Locate the cell with the specified text and output its (x, y) center coordinate. 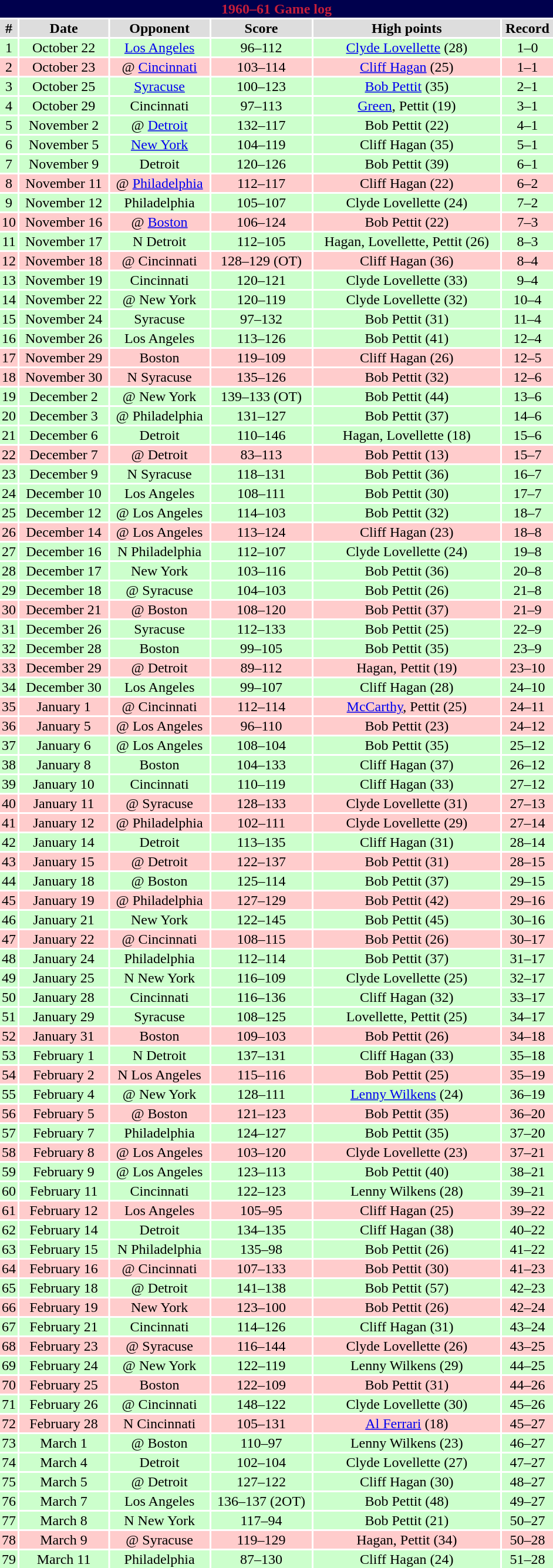
N Cincinnati (160, 1424)
19–8 (527, 551)
12–6 (527, 377)
108–104 (261, 745)
20 (9, 416)
February 14 (63, 1230)
110–119 (261, 784)
18–7 (527, 513)
27–14 (527, 823)
113–124 (261, 532)
14–6 (527, 416)
January 22 (63, 939)
120–126 (261, 164)
17 (9, 358)
February 21 (63, 1327)
Cliff Hagan (23) (407, 532)
February 7 (63, 1133)
3–1 (527, 106)
41 (9, 823)
83–113 (261, 455)
26–12 (527, 765)
131–127 (261, 416)
5 (9, 125)
Bob Pettit (23) (407, 726)
48–27 (527, 1482)
5–1 (527, 144)
33 (9, 668)
108–120 (261, 610)
75 (9, 1482)
Cliff Hagan (24) (407, 1559)
118–131 (261, 474)
6 (9, 144)
30 (9, 610)
Lenny Wilkens (29) (407, 1365)
November 26 (63, 338)
February 12 (63, 1210)
2 (9, 67)
13 (9, 280)
55 (9, 1094)
42–24 (527, 1307)
November 16 (63, 222)
132–117 (261, 125)
11–4 (527, 319)
69 (9, 1365)
123–113 (261, 1172)
February 9 (63, 1172)
December 30 (63, 687)
110–97 (261, 1443)
October 29 (63, 106)
116–109 (261, 978)
20–8 (527, 571)
76 (9, 1501)
100–123 (261, 86)
106–124 (261, 222)
27 (9, 551)
# (9, 28)
Clyde Lovellette (27) (407, 1462)
29–16 (527, 900)
42–23 (527, 1288)
109–103 (261, 1036)
122–109 (261, 1385)
32 (9, 648)
36 (9, 726)
60 (9, 1191)
8–3 (527, 241)
Cliff Hagan (30) (407, 1482)
November 5 (63, 144)
Bob Pettit (48) (407, 1501)
Clyde Lovellette (23) (407, 1152)
Clyde Lovellette (29) (407, 823)
March 11 (63, 1559)
12 (9, 261)
24–10 (527, 687)
134–135 (261, 1230)
March 1 (63, 1443)
124–127 (261, 1133)
35 (9, 706)
Bob Pettit (40) (407, 1172)
January 11 (63, 803)
70 (9, 1385)
1960–61 Game log (276, 9)
12–5 (527, 358)
58 (9, 1152)
135–126 (261, 377)
January 25 (63, 978)
89–112 (261, 668)
1 (9, 48)
113–126 (261, 338)
Hagan, Lovellette, Pettit (26) (407, 241)
February 26 (63, 1404)
Lenny Wilkens (24) (407, 1094)
13–6 (527, 396)
119–129 (261, 1540)
Hagan, Pettit (34) (407, 1540)
January 15 (63, 862)
115–116 (261, 1075)
Bob Pettit (45) (407, 920)
87–130 (261, 1559)
December 12 (63, 513)
January 31 (63, 1036)
January 19 (63, 900)
104–133 (261, 765)
January 10 (63, 784)
45–26 (527, 1404)
44–25 (527, 1365)
34 (9, 687)
Lovellette, Pettit (25) (407, 1017)
54 (9, 1075)
February 16 (63, 1268)
Clyde Lovellette (26) (407, 1346)
73 (9, 1443)
29–15 (527, 881)
21–8 (527, 590)
January 5 (63, 726)
62 (9, 1230)
12–4 (527, 338)
December 3 (63, 416)
February 4 (63, 1094)
135–98 (261, 1249)
January 8 (63, 765)
141–138 (261, 1288)
102–111 (261, 823)
February 24 (63, 1365)
50–27 (527, 1520)
February 18 (63, 1288)
25–12 (527, 745)
November 18 (63, 261)
63 (9, 1249)
103–116 (261, 571)
November 2 (63, 125)
59 (9, 1172)
March 8 (63, 1520)
112–105 (261, 241)
November 12 (63, 203)
105–95 (261, 1210)
39–21 (527, 1191)
Cliff Hagan (22) (407, 183)
74 (9, 1462)
November 24 (63, 319)
61 (9, 1210)
16–7 (527, 474)
68 (9, 1346)
43 (9, 862)
43–25 (527, 1346)
17–7 (527, 493)
6–1 (527, 164)
January 1 (63, 706)
45–27 (527, 1424)
43–24 (527, 1327)
41–22 (527, 1249)
99–105 (261, 648)
37–20 (527, 1133)
119–109 (261, 358)
51 (9, 1017)
15–6 (527, 435)
8–4 (527, 261)
Clyde Lovellette (33) (407, 280)
38–21 (527, 1172)
December 6 (63, 435)
November 17 (63, 241)
123–100 (261, 1307)
45 (9, 900)
Bob Pettit (21) (407, 1520)
10 (9, 222)
34–17 (527, 1017)
November 22 (63, 300)
4 (9, 106)
42 (9, 842)
50 (9, 997)
February 19 (63, 1307)
7–3 (527, 222)
January 29 (63, 1017)
40–22 (527, 1230)
97–113 (261, 106)
112–107 (261, 551)
71 (9, 1404)
49–27 (527, 1501)
103–120 (261, 1152)
14 (9, 300)
Lenny Wilkens (28) (407, 1191)
110–146 (261, 435)
8 (9, 183)
October 22 (63, 48)
October 23 (63, 67)
December 29 (63, 668)
Clyde Lovellette (28) (407, 48)
44 (9, 881)
December 26 (63, 629)
December 9 (63, 474)
122–145 (261, 920)
Bob Pettit (57) (407, 1288)
February 15 (63, 1249)
16 (9, 338)
Cliff Hagan (35) (407, 144)
112–133 (261, 629)
November 11 (63, 183)
49 (9, 978)
January 14 (63, 842)
November 9 (63, 164)
28–15 (527, 862)
51–28 (527, 1559)
11 (9, 241)
Date (63, 28)
125–114 (261, 881)
34–18 (527, 1036)
148–122 (261, 1404)
116–144 (261, 1346)
Opponent (160, 28)
February 1 (63, 1055)
22–9 (527, 629)
March 5 (63, 1482)
High points (407, 28)
108–111 (261, 493)
N Los Angeles (160, 1075)
February 23 (63, 1346)
122–119 (261, 1365)
36–20 (527, 1113)
35–18 (527, 1055)
February 28 (63, 1424)
136–137 (2OT) (261, 1501)
18 (9, 377)
103–114 (261, 67)
56 (9, 1113)
120–121 (261, 280)
7–2 (527, 203)
116–136 (261, 997)
96–110 (261, 726)
104–103 (261, 590)
39 (9, 784)
9 (9, 203)
22 (9, 455)
January 18 (63, 881)
99–107 (261, 687)
52 (9, 1036)
November 19 (63, 280)
37–21 (527, 1152)
78 (9, 1540)
97–132 (261, 319)
72 (9, 1424)
Bob Pettit (13) (407, 455)
January 12 (63, 823)
21–9 (527, 610)
December 14 (63, 532)
47 (9, 939)
15–7 (527, 455)
46–27 (527, 1443)
January 21 (63, 920)
Clyde Lovellette (32) (407, 300)
67 (9, 1327)
30–17 (527, 939)
137–131 (261, 1055)
December 2 (63, 396)
January 6 (63, 745)
23–10 (527, 668)
December 28 (63, 648)
Green, Pettit (19) (407, 106)
Cliff Hagan (28) (407, 687)
18–8 (527, 532)
50–28 (527, 1540)
40 (9, 803)
March 9 (63, 1540)
117–94 (261, 1520)
23–9 (527, 648)
23 (9, 474)
March 7 (63, 1501)
77 (9, 1520)
27–12 (527, 784)
November 29 (63, 358)
121–123 (261, 1113)
28–14 (527, 842)
Al Ferrari (18) (407, 1424)
Cliff Hagan (37) (407, 765)
Lenny Wilkens (23) (407, 1443)
Hagan, Pettit (19) (407, 668)
February 2 (63, 1075)
19 (9, 396)
96–112 (261, 48)
28 (9, 571)
4–1 (527, 125)
Bob Pettit (41) (407, 338)
February 5 (63, 1113)
31–17 (527, 958)
Cliff Hagan (38) (407, 1230)
Record (527, 28)
McCarthy, Pettit (25) (407, 706)
104–119 (261, 144)
57 (9, 1133)
Score (261, 28)
108–125 (261, 1017)
January 28 (63, 997)
108–115 (261, 939)
114–103 (261, 513)
Bob Pettit (39) (407, 164)
February 11 (63, 1191)
122–123 (261, 1191)
44–26 (527, 1385)
March 4 (63, 1462)
December 21 (63, 610)
October 25 (63, 86)
29 (9, 590)
1–1 (527, 67)
113–135 (261, 842)
47–27 (527, 1462)
November 30 (63, 377)
33–17 (527, 997)
112–117 (261, 183)
21 (9, 435)
46 (9, 920)
January 24 (63, 958)
128–129 (OT) (261, 261)
122–137 (261, 862)
38 (9, 765)
102–104 (261, 1462)
39–22 (527, 1210)
December 18 (63, 590)
105–131 (261, 1424)
25 (9, 513)
31 (9, 629)
February 8 (63, 1152)
41–23 (527, 1268)
December 10 (63, 493)
32–17 (527, 978)
37 (9, 745)
7 (9, 164)
48 (9, 958)
15 (9, 319)
Clyde Lovellette (30) (407, 1404)
Clyde Lovellette (31) (407, 803)
Bob Pettit (42) (407, 900)
24–11 (527, 706)
10–4 (527, 300)
107–133 (261, 1268)
9–4 (527, 280)
December 17 (63, 571)
35–19 (527, 1075)
Cliff Hagan (26) (407, 358)
February 25 (63, 1385)
65 (9, 1288)
3 (9, 86)
36–19 (527, 1094)
December 7 (63, 455)
139–133 (OT) (261, 396)
December 16 (63, 551)
66 (9, 1307)
6–2 (527, 183)
64 (9, 1268)
30–16 (527, 920)
128–111 (261, 1094)
24–12 (527, 726)
79 (9, 1559)
2–1 (527, 86)
Clyde Lovellette (25) (407, 978)
27–13 (527, 803)
Cliff Hagan (36) (407, 261)
Hagan, Lovellette (18) (407, 435)
1–0 (527, 48)
127–122 (261, 1482)
Bob Pettit (44) (407, 396)
128–133 (261, 803)
Cliff Hagan (32) (407, 997)
114–126 (261, 1327)
120–119 (261, 300)
26 (9, 532)
24 (9, 493)
127–129 (261, 900)
105–107 (261, 203)
53 (9, 1055)
